Pinpoint the cell where the given text exists, returning its [x, y] midpoint coordinate. 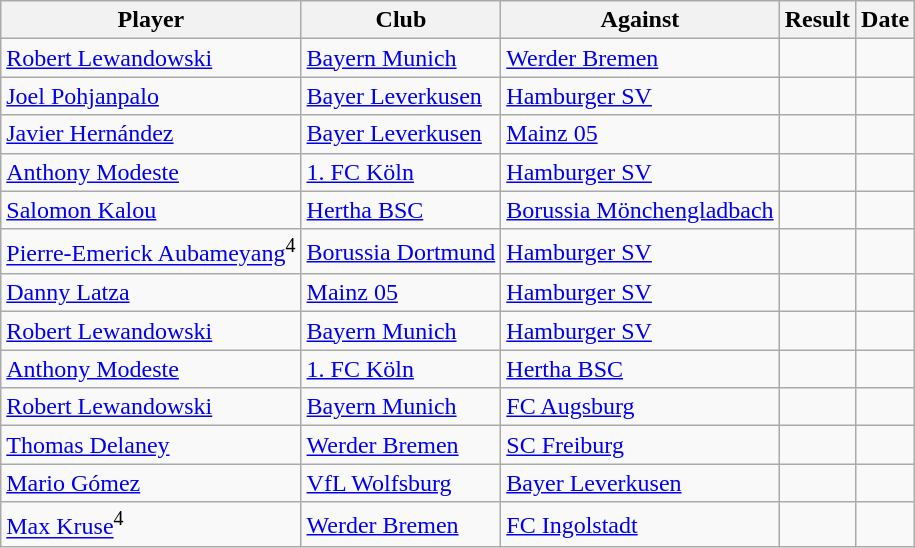
SC Freiburg [640, 445]
Against [640, 20]
Result [817, 20]
Javier Hernández [151, 134]
Club [401, 20]
Danny Latza [151, 293]
VfL Wolfsburg [401, 483]
Borussia Dortmund [401, 252]
Date [886, 20]
Max Kruse4 [151, 524]
Thomas Delaney [151, 445]
FC Augsburg [640, 407]
Borussia Mönchengladbach [640, 210]
Salomon Kalou [151, 210]
Pierre-Emerick Aubameyang4 [151, 252]
Joel Pohjanpalo [151, 96]
Mario Gómez [151, 483]
FC Ingolstadt [640, 524]
Player [151, 20]
